Determine the (x, y) coordinate at the center of the cell enclosing the given text.  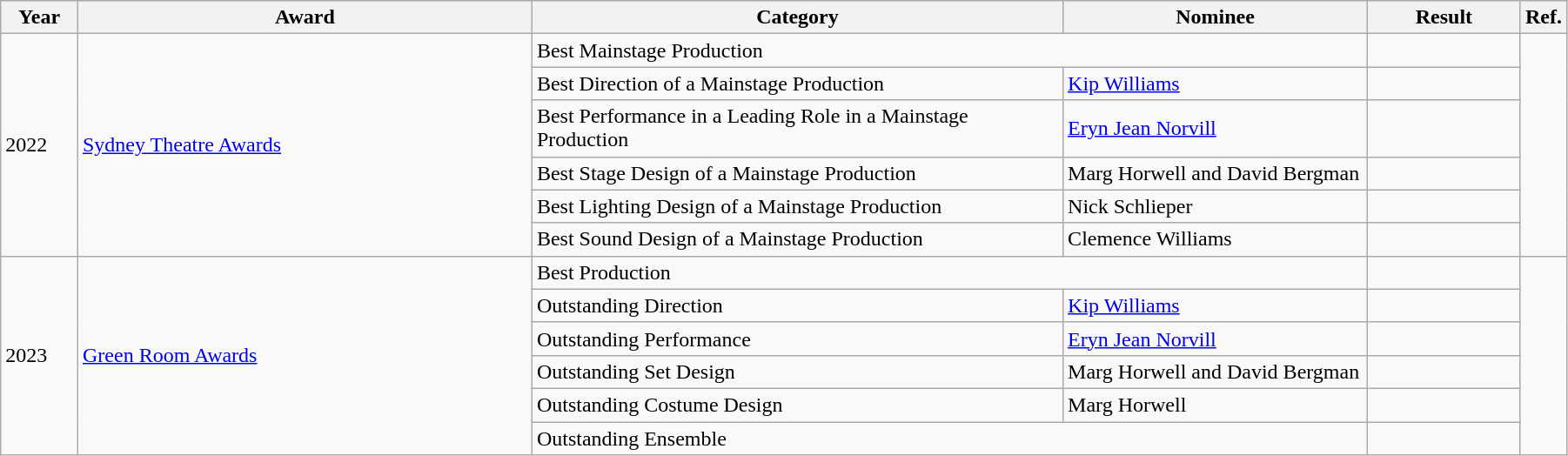
Ref. (1544, 17)
Nominee (1216, 17)
Marg Horwell (1216, 405)
Outstanding Costume Design (797, 405)
Outstanding Ensemble (949, 438)
Award (305, 17)
Category (797, 17)
Nick Schlieper (1216, 206)
Sydney Theatre Awards (305, 144)
2023 (40, 355)
Best Direction of a Mainstage Production (797, 84)
Best Production (949, 272)
Best Mainstage Production (949, 50)
Clemence Williams (1216, 239)
Green Room Awards (305, 355)
Outstanding Performance (797, 339)
2022 (40, 144)
Result (1444, 17)
Outstanding Direction (797, 305)
Best Lighting Design of a Mainstage Production (797, 206)
Best Performance in a Leading Role in a Mainstage Production (797, 129)
Best Sound Design of a Mainstage Production (797, 239)
Best Stage Design of a Mainstage Production (797, 173)
Year (40, 17)
Outstanding Set Design (797, 372)
